Return the (x, y) coordinate for the center point of the cell that contains the specified text.  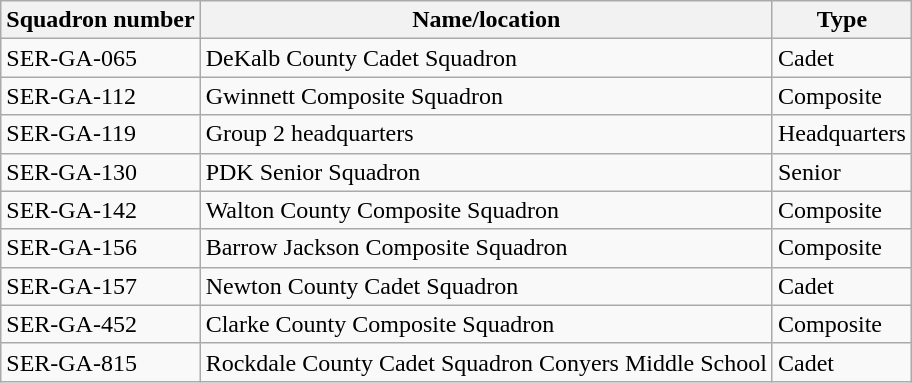
Rockdale County Cadet Squadron Conyers Middle School (486, 362)
SER-GA-157 (100, 286)
SER-GA-815 (100, 362)
SER-GA-119 (100, 134)
SER-GA-112 (100, 96)
Headquarters (842, 134)
Type (842, 20)
Group 2 headquarters (486, 134)
Name/location (486, 20)
Gwinnett Composite Squadron (486, 96)
Clarke County Composite Squadron (486, 324)
SER-GA-130 (100, 172)
Walton County Composite Squadron (486, 210)
SER-GA-452 (100, 324)
Barrow Jackson Composite Squadron (486, 248)
SER-GA-065 (100, 58)
Senior (842, 172)
PDK Senior Squadron (486, 172)
SER-GA-156 (100, 248)
DeKalb County Cadet Squadron (486, 58)
Newton County Cadet Squadron (486, 286)
Squadron number (100, 20)
SER-GA-142 (100, 210)
